Provide the [X, Y] coordinate of the cell's center where the given text is located.  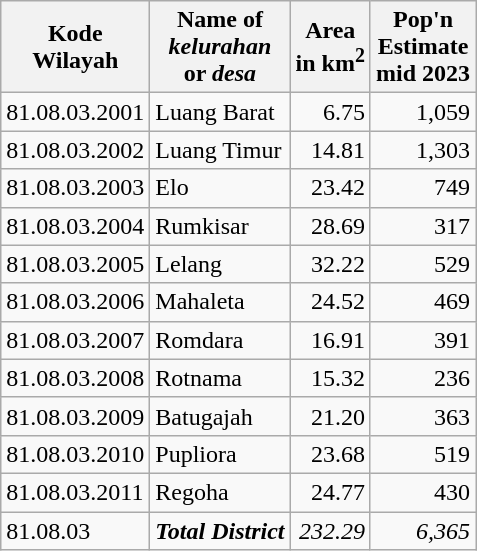
Batugajah [220, 416]
469 [422, 302]
391 [422, 340]
Total District [220, 531]
Name of kelurahan or desa [220, 47]
Romdara [220, 340]
28.69 [330, 226]
Area in km2 [330, 47]
81.08.03.2007 [76, 340]
81.08.03.2003 [76, 188]
232.29 [330, 531]
16.91 [330, 340]
317 [422, 226]
1,303 [422, 150]
749 [422, 188]
81.08.03.2011 [76, 492]
81.08.03.2010 [76, 454]
14.81 [330, 150]
81.08.03.2004 [76, 226]
Mahaleta [220, 302]
81.08.03.2002 [76, 150]
363 [422, 416]
23.42 [330, 188]
Regoha [220, 492]
81.08.03.2001 [76, 112]
Pop'nEstimatemid 2023 [422, 47]
32.22 [330, 264]
24.52 [330, 302]
6,365 [422, 531]
6.75 [330, 112]
430 [422, 492]
21.20 [330, 416]
529 [422, 264]
Lelang [220, 264]
KodeWilayah [76, 47]
81.08.03 [76, 531]
519 [422, 454]
Luang Timur [220, 150]
Pupliora [220, 454]
Elo [220, 188]
81.08.03.2009 [76, 416]
81.08.03.2006 [76, 302]
Rumkisar [220, 226]
1,059 [422, 112]
81.08.03.2008 [76, 378]
Luang Barat [220, 112]
23.68 [330, 454]
236 [422, 378]
15.32 [330, 378]
Rotnama [220, 378]
81.08.03.2005 [76, 264]
24.77 [330, 492]
